Find where the given text appears and provide that cell's center as (x, y) coordinate. 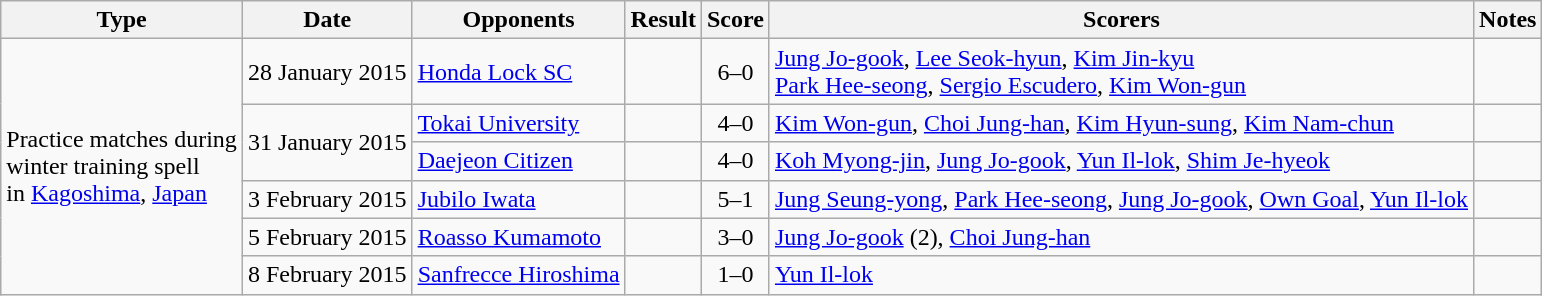
Jung Jo-gook (2), Choi Jung-han (1121, 237)
3 February 2015 (327, 199)
1–0 (735, 275)
Practice matches duringwinter training spell in Kagoshima, Japan (122, 166)
3–0 (735, 237)
Sanfrecce Hiroshima (518, 275)
Score (735, 20)
5–1 (735, 199)
Tokai University (518, 123)
Jung Seung-yong, Park Hee-seong, Jung Jo-gook, Own Goal, Yun Il-lok (1121, 199)
31 January 2015 (327, 142)
Daejeon Citizen (518, 161)
8 February 2015 (327, 275)
Date (327, 20)
Roasso Kumamoto (518, 237)
Type (122, 20)
5 February 2015 (327, 237)
Opponents (518, 20)
Notes (1508, 20)
Honda Lock SC (518, 72)
Result (663, 20)
6–0 (735, 72)
Jung Jo-gook, Lee Seok-hyun, Kim Jin-kyu Park Hee-seong, Sergio Escudero, Kim Won-gun (1121, 72)
Kim Won-gun, Choi Jung-han, Kim Hyun-sung, Kim Nam-chun (1121, 123)
28 January 2015 (327, 72)
Koh Myong-jin, Jung Jo-gook, Yun Il-lok, Shim Je-hyeok (1121, 161)
Jubilo Iwata (518, 199)
Scorers (1121, 20)
Yun Il-lok (1121, 275)
